Extract the [x, y] coordinate from the center of the cell holding the provided text.  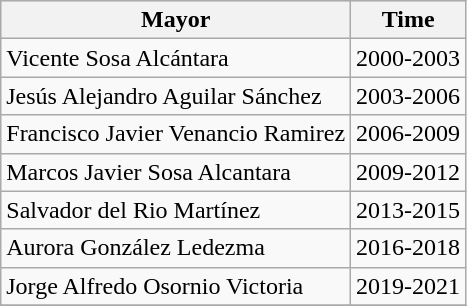
2019-2021 [408, 286]
2003-2006 [408, 96]
Vicente Sosa Alcántara [176, 58]
Time [408, 20]
Salvador del Rio Martínez [176, 210]
Jesús Alejandro Aguilar Sánchez [176, 96]
2006-2009 [408, 134]
Marcos Javier Sosa Alcantara [176, 172]
2000-2003 [408, 58]
2009-2012 [408, 172]
Aurora González Ledezma [176, 248]
Mayor [176, 20]
Francisco Javier Venancio Ramirez [176, 134]
2016-2018 [408, 248]
2013-2015 [408, 210]
Jorge Alfredo Osornio Victoria [176, 286]
